Identify which cell holds the provided text, then report its (x, y) central coordinate. 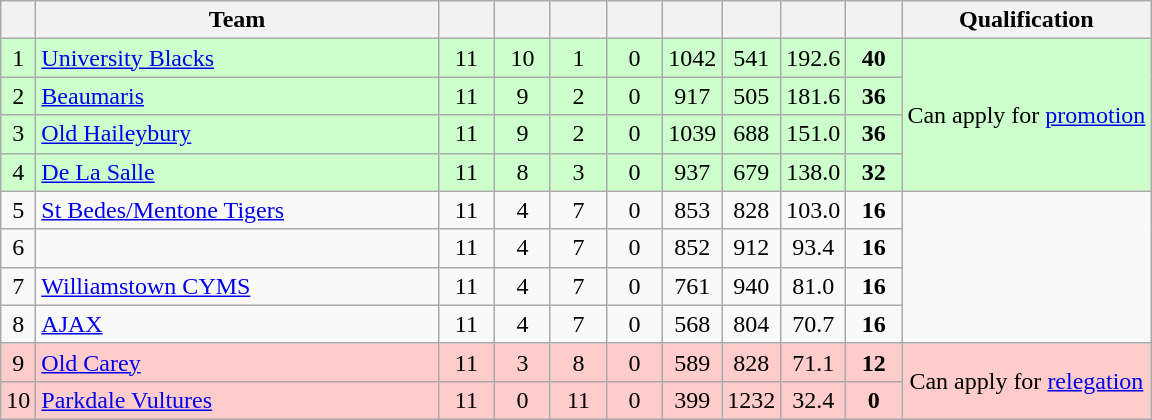
761 (692, 286)
853 (692, 210)
Qualification (1026, 20)
93.4 (814, 248)
Williamstown CYMS (238, 286)
688 (752, 134)
6 (18, 248)
70.7 (814, 324)
40 (874, 58)
Team (238, 20)
Can apply for relegation (1026, 381)
399 (692, 400)
32 (874, 172)
12 (874, 362)
505 (752, 96)
917 (692, 96)
5 (18, 210)
Old Haileybury (238, 134)
138.0 (814, 172)
103.0 (814, 210)
679 (752, 172)
Parkdale Vultures (238, 400)
Can apply for promotion (1026, 115)
71.1 (814, 362)
151.0 (814, 134)
Beaumaris (238, 96)
568 (692, 324)
1042 (692, 58)
852 (692, 248)
1232 (752, 400)
192.6 (814, 58)
32.4 (814, 400)
589 (692, 362)
Old Carey (238, 362)
912 (752, 248)
541 (752, 58)
81.0 (814, 286)
181.6 (814, 96)
University Blacks (238, 58)
804 (752, 324)
940 (752, 286)
St Bedes/Mentone Tigers (238, 210)
AJAX (238, 324)
937 (692, 172)
De La Salle (238, 172)
1039 (692, 134)
